Detect which cell encompasses the target text, then output its [X, Y] center coordinate. 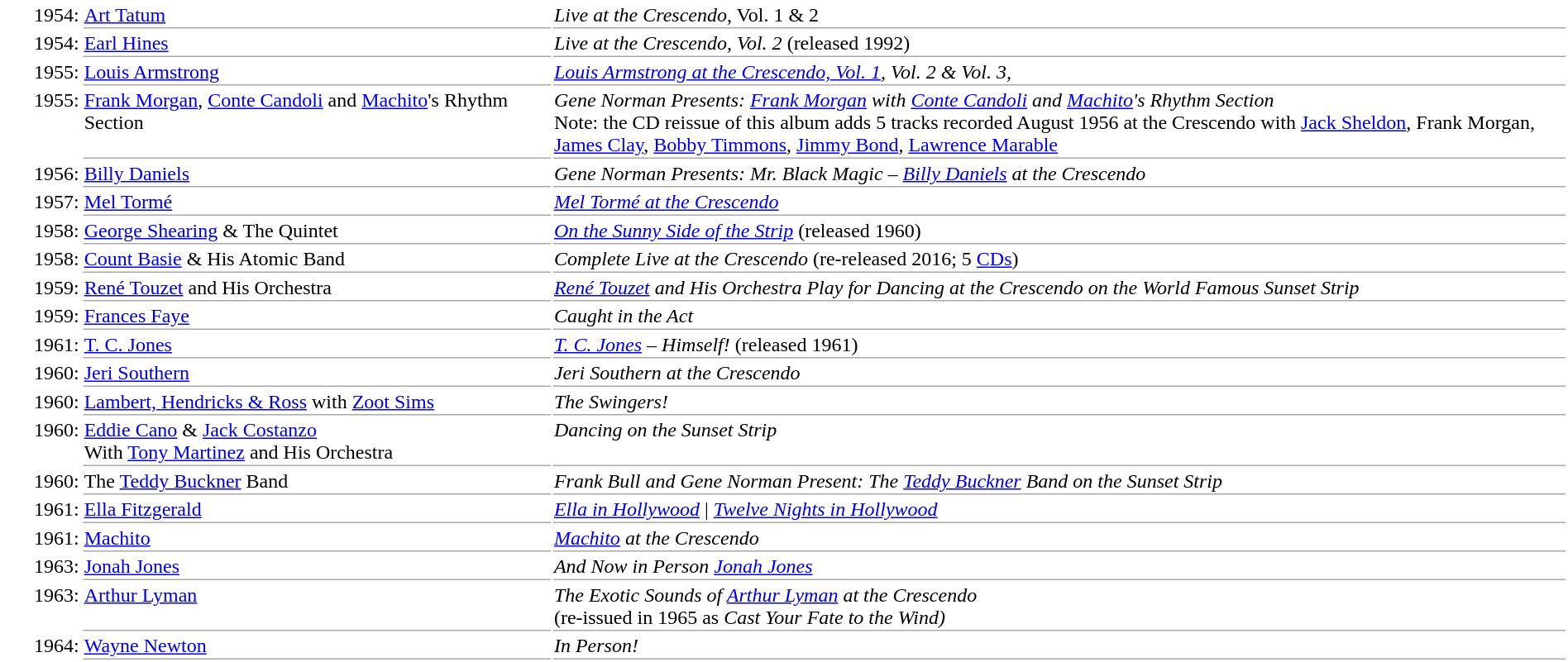
Mel Tormé [316, 203]
Louis Armstrong [316, 73]
T. C. Jones [316, 345]
Arthur Lyman [316, 607]
1957: [41, 203]
Earl Hines [316, 45]
René Touzet and His Orchestra [316, 288]
Machito at the Crescendo [1059, 539]
Live at the Crescendo, Vol. 1 & 2 [1059, 16]
Eddie Cano & Jack CostanzoWith Tony Martinez and His Orchestra [316, 442]
René Touzet and His Orchestra Play for Dancing at the Crescendo on the World Famous Sunset Strip [1059, 288]
Jeri Southern at the Crescendo [1059, 374]
On the Sunny Side of the Strip (released 1960) [1059, 231]
The Teddy Buckner Band [316, 482]
Frances Faye [316, 317]
Art Tatum [316, 16]
T. C. Jones – Himself! (released 1961) [1059, 345]
Frank Morgan, Conte Candoli and Machito's Rhythm Section [316, 123]
Lambert, Hendricks & Ross with Zoot Sims [316, 402]
Billy Daniels [316, 174]
The Exotic Sounds of Arthur Lyman at the Crescendo(re-issued in 1965 as Cast Your Fate to the Wind) [1059, 607]
George Shearing & The Quintet [316, 231]
Frank Bull and Gene Norman Present: The Teddy Buckner Band on the Sunset Strip [1059, 482]
Wayne Newton [316, 646]
Jeri Southern [316, 374]
Dancing on the Sunset Strip [1059, 442]
Machito [316, 539]
Ella Fitzgerald [316, 511]
Mel Tormé at the Crescendo [1059, 203]
Ella in Hollywood | Twelve Nights in Hollywood [1059, 511]
The Swingers! [1059, 402]
Complete Live at the Crescendo (re-released 2016; 5 CDs) [1059, 260]
Count Basie & His Atomic Band [316, 260]
Gene Norman Presents: Mr. Black Magic – Billy Daniels at the Crescendo [1059, 174]
1956: [41, 174]
And Now in Person Jonah Jones [1059, 567]
Jonah Jones [316, 567]
1964: [41, 646]
Louis Armstrong at the Crescendo, Vol. 1, Vol. 2 & Vol. 3, [1059, 73]
In Person! [1059, 646]
Caught in the Act [1059, 317]
Live at the Crescendo, Vol. 2 (released 1992) [1059, 45]
